Determine the [x, y] coordinate at the center of the cell enclosing the given text.  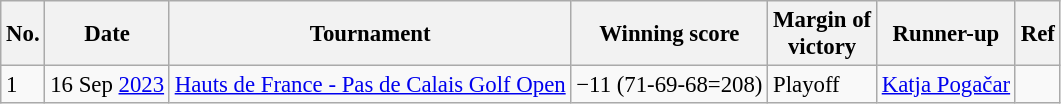
Hauts de France - Pas de Calais Golf Open [370, 85]
Tournament [370, 34]
Ref [1038, 34]
No. [23, 34]
16 Sep 2023 [107, 85]
Date [107, 34]
−11 (71-69-68=208) [670, 85]
Winning score [670, 34]
Runner-up [946, 34]
1 [23, 85]
Katja Pogačar [946, 85]
Margin ofvictory [822, 34]
Playoff [822, 85]
